Determine the (X, Y) coordinate at the center of the cell enclosing the given text.  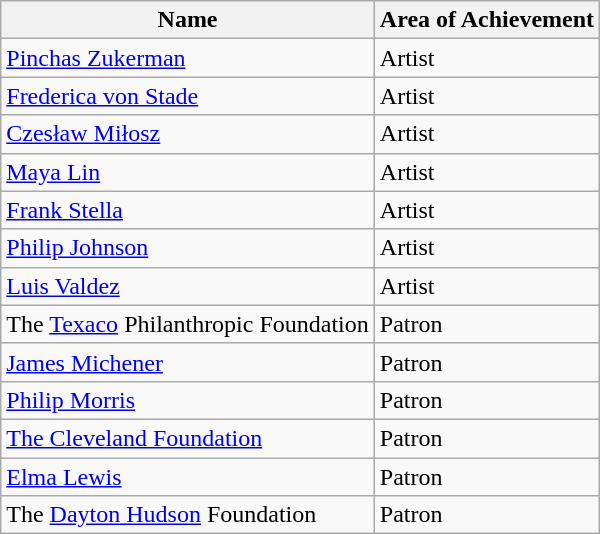
The Cleveland Foundation (188, 438)
Name (188, 20)
Frederica von Stade (188, 96)
Pinchas Zukerman (188, 58)
Czesław Miłosz (188, 134)
James Michener (188, 362)
Philip Johnson (188, 248)
Area of Achievement (486, 20)
Philip Morris (188, 400)
The Dayton Hudson Foundation (188, 515)
The Texaco Philanthropic Foundation (188, 324)
Frank Stella (188, 210)
Maya Lin (188, 172)
Elma Lewis (188, 477)
Luis Valdez (188, 286)
